Determine the [X, Y] coordinate at the center of the cell enclosing the given text.  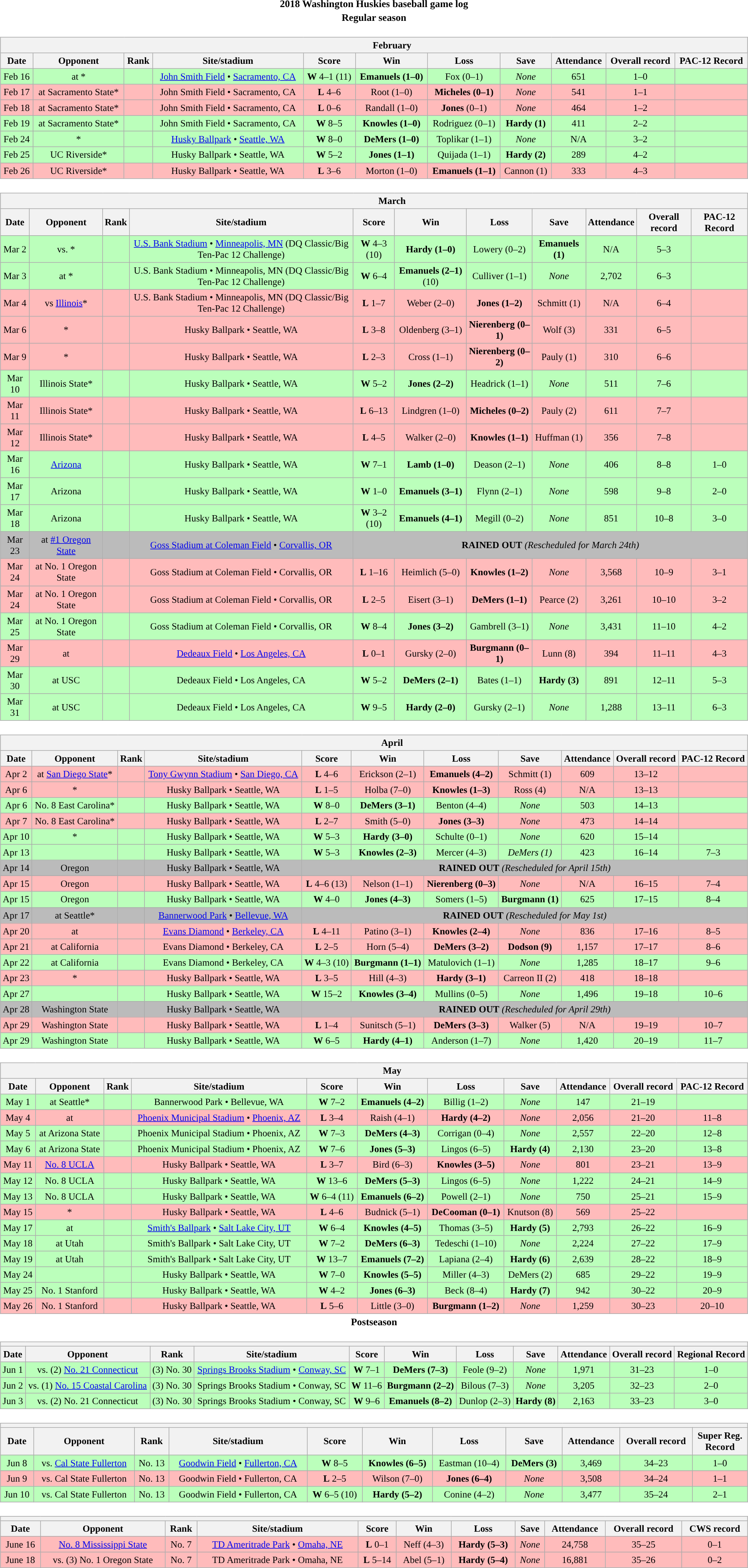
7–4 [713, 884]
11–7 [713, 1041]
Thomas (3–5) [466, 1228]
Hardy (5–4) [483, 1560]
Mar 17 [15, 491]
DeMers (1–0) [392, 139]
8–6 [713, 946]
17–15 [646, 899]
Jones (5–3) [392, 1149]
16–9 [712, 1228]
DeMers (7–3) [421, 1370]
W 7–6 [331, 1149]
Heimlich (5–0) [431, 572]
DeMers (3–2) [461, 946]
Billig (1–2) [466, 1102]
750 [583, 1196]
May 18 [18, 1243]
W 13–6 [331, 1180]
L 4–6 (13) [326, 884]
May 26 [18, 1306]
Feb 26 [17, 171]
Knowles (3–5) [466, 1165]
Knowles (6–5) [397, 1463]
7–3 [713, 853]
Powell (2–1) [466, 1196]
Mar 11 [15, 410]
Cannon (1) [526, 171]
Sunitsch (5–1) [388, 1025]
19–19 [646, 1025]
vs Illinois* [66, 303]
19–9 [712, 1275]
Apr 20 [16, 931]
Knowles (4–5) [392, 1228]
10–7 [713, 1025]
598 [611, 491]
Jones (1–1) [392, 155]
Jones (3–3) [461, 821]
Gursky (2–0) [431, 653]
W 9–5 [374, 707]
RAINED OUT (Rescheduled for March 24th) [550, 546]
851 [611, 518]
20–9 [712, 1290]
Knowles (1–0) [392, 123]
May 12 [18, 1180]
Knowles (1–2) [499, 572]
Somers (1–5) [461, 899]
Matulovich (1–1) [461, 962]
Jones (3–2) [431, 627]
569 [583, 1212]
Toplikar (1–1) [464, 139]
29–22 [643, 1275]
No. 8 Mississippi State [103, 1544]
3,508 [591, 1478]
Emanuels (2–1) (10) [431, 276]
Jun 2 [13, 1386]
Emanuels (8–2) [421, 1401]
1–2 [640, 108]
Conine (4–2) [469, 1494]
3–1 [720, 572]
Mar 23 [15, 546]
May 5 [18, 1133]
11–11 [664, 653]
503 [587, 805]
Dodson (9) [530, 946]
June 18 [20, 1560]
Quijada (1–1) [464, 155]
27–22 [643, 1243]
Hardy (6) [530, 1259]
Pauly (1) [559, 357]
35–24 [656, 1494]
1,285 [587, 962]
32–23 [642, 1386]
289 [579, 155]
L 3–6 [330, 171]
Hardy (1–0) [431, 249]
W 4–0 [326, 899]
Apr 21 [16, 946]
1,259 [583, 1306]
Feb 18 [17, 108]
Jones (1–2) [499, 303]
Jones (4–3) [388, 899]
Anderson (1–7) [461, 1041]
Knowles (3–4) [388, 994]
Megill (0–2) [499, 518]
Hardy (2) [526, 155]
L 5–14 [377, 1560]
Hardy (4) [530, 1149]
L 6–13 [374, 410]
Emanuels (4–1) [431, 518]
May 25 [18, 1290]
1,420 [587, 1041]
418 [587, 978]
891 [611, 680]
Jones (6–4) [469, 1478]
25–21 [643, 1196]
Headrick (1–1) [499, 384]
Bates (1–1) [499, 680]
13–8 [712, 1149]
Jun 8 [17, 1463]
8–5 [713, 931]
W 13–7 [331, 1259]
310 [611, 357]
2,224 [583, 1243]
2,793 [583, 1228]
Wilson (7–0) [397, 1478]
620 [587, 837]
6–6 [664, 357]
DeMers (1–1) [499, 599]
2,702 [611, 276]
Mar 25 [15, 627]
Smith (5–0) [388, 821]
L 4–11 [326, 931]
Knowles (1–1) [499, 437]
22–20 [643, 1133]
Eastman (10–4) [469, 1463]
Weber (2–0) [431, 303]
2,163 [584, 1401]
13–9 [712, 1165]
L 3–7 [331, 1165]
Apr 2 [16, 774]
Gambrell (3–1) [499, 627]
Huffman (1) [559, 437]
Jones (0–1) [464, 108]
7–6 [664, 384]
394 [611, 653]
W 15–2 [326, 994]
24,758 [575, 1544]
Budnick (5–1) [392, 1212]
14–9 [712, 1180]
Emanuels (1) [559, 249]
W 7–3 [331, 1133]
DeMers (1) [530, 853]
Hardy (5–3) [483, 1544]
vs. (1) No. 15 Coastal Carolina [88, 1386]
Knowles (2–4) [461, 931]
11–8 [712, 1118]
Root (1–0) [392, 92]
L 2–7 [326, 821]
3,261 [611, 599]
1,288 [611, 707]
May 13 [18, 1196]
464 [579, 108]
Jun 3 [13, 1401]
611 [611, 410]
Burgmann (1–2) [466, 1306]
942 [583, 1290]
W 6–5 [326, 1041]
Wolf (3) [559, 330]
541 [579, 92]
333 [579, 171]
W 7–0 [331, 1275]
24–21 [643, 1180]
Tony Gwynn Stadium • San Diego, CA [223, 774]
L 2–3 [374, 357]
Mar 6 [15, 330]
1,157 [587, 946]
March [374, 201]
Mar 30 [15, 680]
13–11 [664, 707]
May 17 [18, 1228]
Corrigan (0–4) [466, 1133]
23–20 [643, 1149]
Pearce (2) [559, 599]
DeMers (6–3) [392, 1243]
Feole (9–2) [485, 1370]
CWS record [715, 1528]
3,431 [611, 627]
Emanuels (3–1) [431, 491]
17–9 [712, 1243]
vs. (3) No. 1 Oregon State [103, 1560]
13–12 [646, 774]
May 11 [18, 1165]
Miller (4–3) [466, 1275]
February [374, 45]
Burgmann (2–2) [421, 1386]
21–19 [643, 1102]
DeMers (4–3) [392, 1133]
30–23 [643, 1306]
33–23 [642, 1401]
8–4 [713, 899]
W 9–6 [366, 1401]
Hardy (7) [530, 1290]
Oldenberg (3–1) [431, 330]
15–14 [646, 837]
411 [579, 123]
473 [587, 821]
2,056 [583, 1118]
Mar 12 [15, 437]
Burgmann (1–1) [388, 962]
Randall (1–0) [392, 108]
Feb 19 [17, 123]
9–8 [664, 491]
Super Reg.Record [720, 1442]
RAINED OUT (Rescheduled for April 29th) [525, 1009]
10–9 [664, 572]
Micheles (0–1) [464, 92]
W 11–6 [366, 1386]
Dunlop (2–3) [485, 1401]
2–2 [640, 123]
3,469 [591, 1463]
2,639 [583, 1259]
Lowery (0–2) [499, 249]
Patino (3–1) [388, 931]
13–13 [646, 790]
2,130 [583, 1149]
L 3–4 [331, 1118]
Burgmann (0–1) [499, 653]
16,881 [575, 1560]
Apr 22 [16, 962]
Feb 25 [17, 155]
May [374, 1071]
Hardy (5) [530, 1228]
3,205 [584, 1386]
Knowles (1–3) [461, 790]
28–22 [643, 1259]
Ross (4) [530, 790]
6–4 [664, 303]
3,477 [591, 1494]
Feb 16 [17, 76]
Hardy (3) [559, 680]
DeCooman (0–1) [466, 1212]
Neff (4–3) [424, 1544]
Morton (1–0) [392, 171]
21–20 [643, 1118]
35–26 [644, 1560]
L 1–16 [374, 572]
Nelson (1–1) [388, 884]
Apr 7 [16, 821]
19–18 [646, 994]
Deason (2–1) [499, 465]
L 1–4 [326, 1025]
10–10 [664, 599]
Hardy (2–0) [431, 707]
8–8 [664, 465]
Jun 10 [17, 1494]
vs. * [66, 249]
20–19 [646, 1041]
331 [611, 330]
May 4 [18, 1118]
16–15 [646, 884]
35–25 [644, 1544]
625 [587, 899]
L 0–6 [330, 108]
Mar 4 [15, 303]
DeMers (5–3) [392, 1180]
DeMers (3–3) [461, 1025]
Mercer (4–3) [461, 853]
Hill (4–3) [388, 978]
Mar 9 [15, 357]
DeMers (3–1) [388, 805]
RAINED OUT (Rescheduled for May 1st) [525, 915]
Mar 10 [15, 384]
Mar 31 [15, 707]
34–23 [656, 1463]
23–21 [643, 1165]
Pauly (2) [559, 410]
Hardy (3–1) [461, 978]
423 [587, 853]
Raish (4–1) [392, 1118]
Micheles (0–2) [499, 410]
W 6–4 (11) [331, 1196]
Walker (5) [530, 1025]
Lamb (1–0) [431, 465]
Carreon II (2) [530, 978]
685 [583, 1275]
609 [587, 774]
L 3–8 [374, 330]
Regional Record [711, 1354]
DeMers (2–1) [431, 680]
W 6–5 (10) [335, 1494]
10–6 [713, 994]
W 3–2 (10) [374, 518]
25–22 [643, 1212]
17–17 [646, 946]
1,971 [584, 1370]
L 1–7 [374, 303]
Apr 28 [16, 1009]
L 3–5 [326, 978]
18–18 [646, 978]
DeMers (3) [534, 1463]
0–2 [715, 1560]
May 15 [18, 1212]
Emanuels (7–2) [392, 1259]
Emanuels (1–0) [392, 76]
Rodriguez (0–1) [464, 123]
Jones (6–3) [392, 1290]
406 [611, 465]
18–9 [712, 1259]
L 4–5 [374, 437]
Schulte (0–1) [461, 837]
Erickson (2–1) [388, 774]
1,496 [587, 994]
Gursky (2–1) [499, 707]
Apr 27 [16, 994]
Emanuels (1–1) [464, 171]
W 1–0 [374, 491]
RAINED OUT (Rescheduled for April 15th) [525, 868]
Mar 16 [15, 465]
Lunn (8) [559, 653]
Walker (2–0) [431, 437]
Hardy (1) [526, 123]
17–16 [646, 931]
12–8 [712, 1133]
Little (3–0) [392, 1306]
356 [611, 437]
26–22 [643, 1228]
Abel (5–1) [424, 1560]
Mar 29 [15, 653]
Lindgren (1–0) [431, 410]
Hardy (8) [535, 1401]
801 [583, 1165]
May 6 [18, 1149]
May 19 [18, 1259]
Jones (2–2) [431, 384]
20–10 [712, 1306]
Knowles (2–3) [388, 853]
14–14 [646, 821]
Mar 3 [15, 276]
Fox (0–1) [464, 76]
Eisert (3–1) [431, 599]
Hardy (4–2) [466, 1118]
Hardy (5–2) [397, 1494]
Cross (1–1) [431, 357]
2,557 [583, 1133]
Knutson (8) [530, 1212]
Hardy (3–0) [388, 837]
at #1 Oregon State [66, 546]
Culliver (1–1) [499, 276]
Jun 1 [13, 1370]
Flynn (2–1) [499, 491]
Mar 2 [15, 249]
DeMers (2) [530, 1275]
511 [611, 384]
Beck (8–4) [466, 1290]
Nierenberg (0–1) [499, 330]
April [374, 742]
Mar 18 [15, 518]
651 [579, 76]
Apr 10 [16, 837]
Nierenberg (0–2) [499, 357]
Tedeschi (1–10) [466, 1243]
Horn (5–4) [388, 946]
Lapiana (2–4) [466, 1259]
W 4–1 (11) [330, 76]
Feb 17 [17, 92]
Mullins (0–5) [461, 994]
Apr 17 [16, 915]
Jun 9 [17, 1478]
Bird (6–3) [392, 1165]
18–17 [646, 962]
10–8 [664, 518]
W 4–2 [331, 1290]
May 1 [18, 1102]
1,222 [583, 1180]
W 8–4 [374, 627]
Apr 23 [16, 978]
Feb 24 [17, 139]
June 16 [20, 1544]
7–7 [664, 410]
11–10 [664, 627]
0–1 [715, 1544]
Bilous (7–3) [485, 1386]
12–11 [664, 680]
at San Diego State* [74, 774]
Hardy (4–1) [388, 1041]
3,568 [611, 572]
147 [583, 1102]
Burgmann (1) [530, 899]
L 1–5 [326, 790]
15–9 [712, 1196]
31–23 [642, 1370]
Apr 14 [16, 868]
Benton (4–4) [461, 805]
14–13 [646, 805]
May 24 [18, 1275]
6–5 [664, 330]
16–14 [646, 853]
836 [587, 931]
34–24 [656, 1478]
Apr 13 [16, 853]
Emanuels (6–2) [392, 1196]
7–8 [664, 437]
2–1 [720, 1494]
30–22 [643, 1290]
Knowles (5–5) [392, 1275]
Holba (7–0) [388, 790]
L 5–6 [331, 1306]
Nierenberg (0–3) [461, 884]
9–6 [713, 962]
